For the text-containing cell, return its midpoint in (x, y) coordinate format. 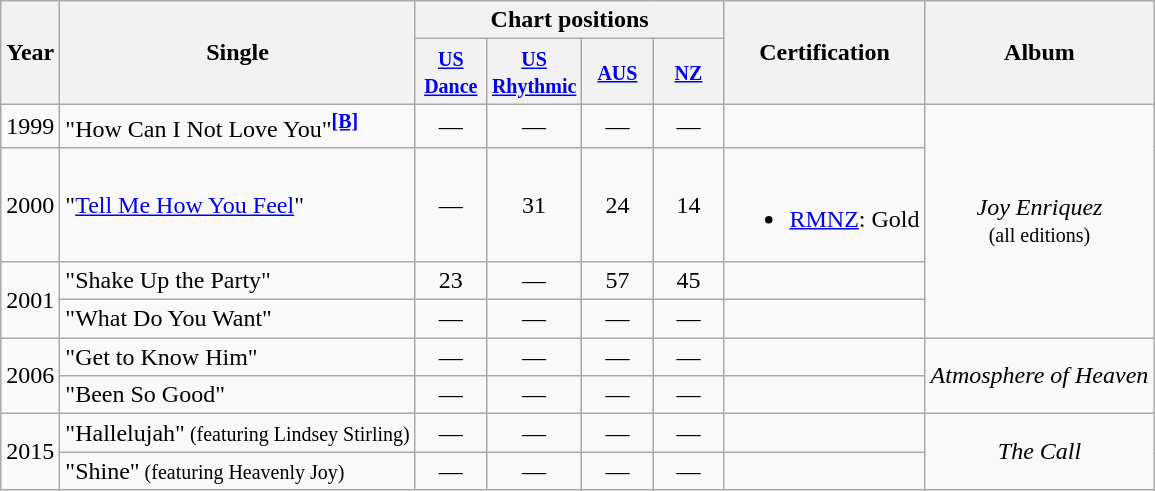
24 (618, 204)
RMNZ: Gold (824, 204)
"Shine" (featuring Heavenly Joy) (238, 471)
NZ (688, 72)
Certification (824, 52)
"Tell Me How You Feel" (238, 204)
23 (450, 280)
Atmosphere of Heaven (1040, 376)
"Been So Good" (238, 395)
AUS (618, 72)
Album (1040, 52)
Joy Enriquez(all editions) (1040, 221)
14 (688, 204)
2015 (30, 452)
Year (30, 52)
1999 (30, 126)
2006 (30, 376)
Single (238, 52)
31 (534, 204)
"What Do You Want" (238, 319)
USDance (450, 72)
"Get to Know Him" (238, 357)
"Shake Up the Party" (238, 280)
"How Can I Not Love You"[B] (238, 126)
"Hallelujah" (featuring Lindsey Stirling) (238, 433)
2000 (30, 204)
USRhythmic (534, 72)
57 (618, 280)
Chart positions (570, 20)
The Call (1040, 452)
45 (688, 280)
2001 (30, 299)
